From the cell containing the given text, extract its center point as (X, Y) coordinate. 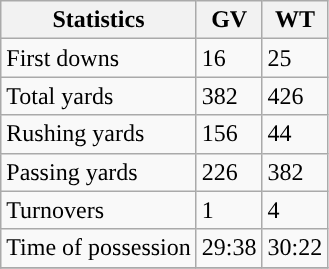
4 (295, 210)
Total yards (99, 96)
226 (229, 172)
16 (229, 58)
Time of possession (99, 248)
426 (295, 96)
29:38 (229, 248)
Statistics (99, 20)
Rushing yards (99, 134)
Turnovers (99, 210)
1 (229, 210)
Passing yards (99, 172)
30:22 (295, 248)
GV (229, 20)
156 (229, 134)
First downs (99, 58)
WT (295, 20)
25 (295, 58)
44 (295, 134)
